For the text-containing cell, return its midpoint in [X, Y] coordinate format. 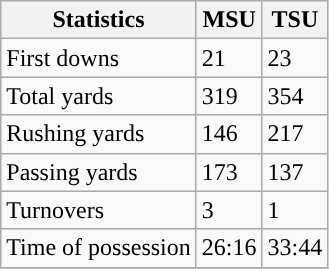
146 [229, 134]
319 [229, 96]
Passing yards [99, 172]
Time of possession [99, 248]
TSU [295, 20]
First downs [99, 58]
23 [295, 58]
Turnovers [99, 210]
26:16 [229, 248]
137 [295, 172]
Total yards [99, 96]
1 [295, 210]
Statistics [99, 20]
3 [229, 210]
33:44 [295, 248]
217 [295, 134]
354 [295, 96]
173 [229, 172]
Rushing yards [99, 134]
21 [229, 58]
MSU [229, 20]
